Determine the [x, y] coordinate at the center of the cell enclosing the given text.  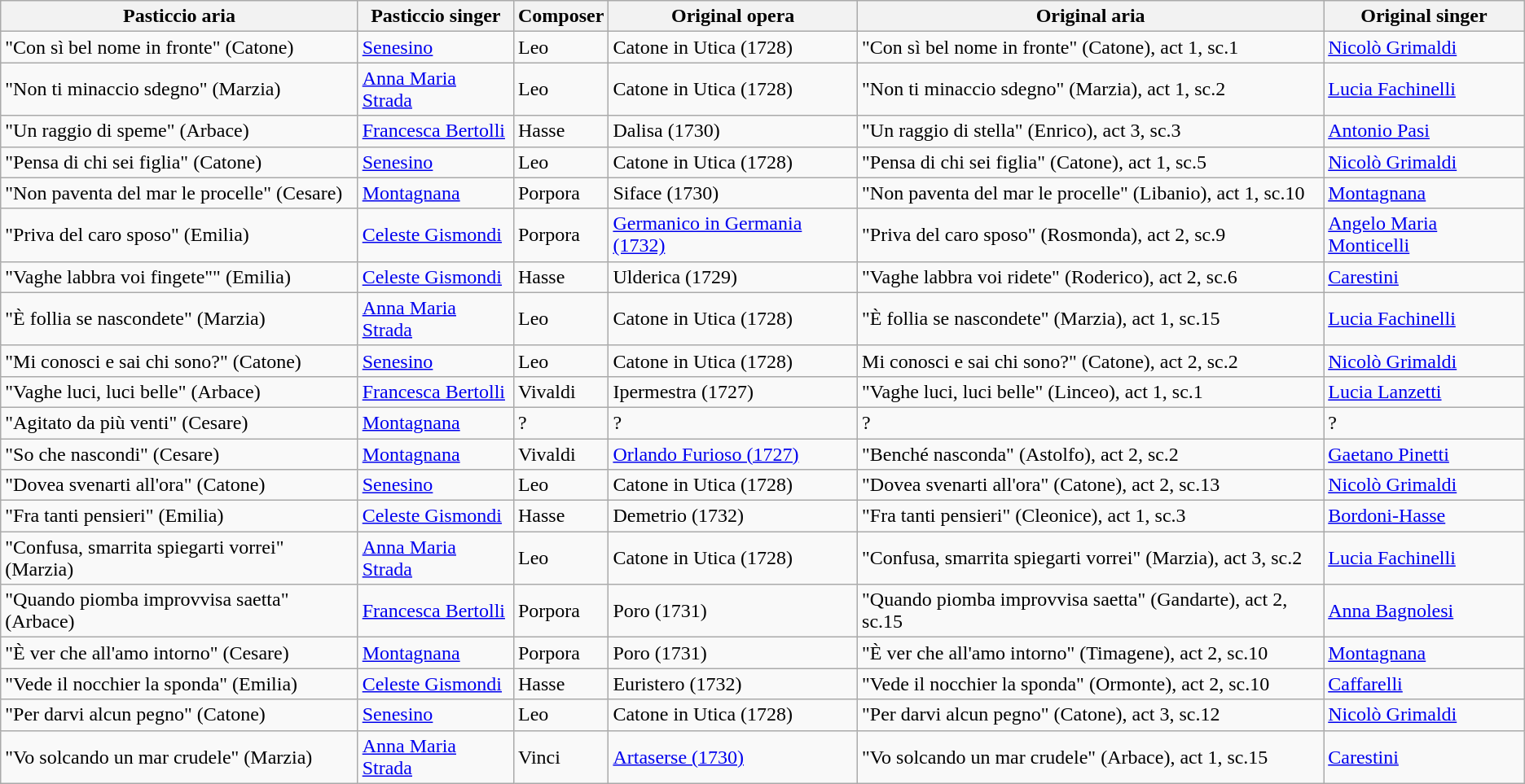
Original singer [1424, 16]
"Priva del caro sposo" (Emilia) [179, 234]
"Vo solcando un mar crudele" (Arbace), act 1, sc.15 [1091, 757]
"È ver che all'amo intorno" (Timagene), act 2, sc.10 [1091, 653]
Gaetano Pinetti [1424, 453]
Mi conosci e sai chi sono?" (Catone), act 2, sc.2 [1091, 361]
"Vaghe luci, luci belle" (Arbace) [179, 392]
"Per darvi alcun pegno" (Catone) [179, 715]
"Confusa, smarrita spiegarti vorrei" (Marzia) [179, 558]
Angelo Maria Monticelli [1424, 234]
"Non ti minaccio sdegno" (Marzia), act 1, sc.2 [1091, 90]
"Dovea svenarti all'ora" (Catone), act 2, sc.13 [1091, 485]
Euristero (1732) [733, 684]
Composer [560, 16]
"È ver che all'amo intorno" (Cesare) [179, 653]
Pasticcio singer [435, 16]
"Non paventa del mar le procelle" (Libanio), act 1, sc.10 [1091, 193]
Ipermestra (1727) [733, 392]
"Vaghe labbra voi fingete"" (Emilia) [179, 277]
"È follia se nascondete" (Marzia), act 1, sc.15 [1091, 319]
Orlando Furioso (1727) [733, 453]
Anna Bagnolesi [1424, 611]
Vinci [560, 757]
"Benché nasconda" (Astolfo), act 2, sc.2 [1091, 453]
"Pensa di chi sei figlia" (Catone) [179, 162]
"Dovea svenarti all'ora" (Catone) [179, 485]
"Vo solcando un mar crudele" (Marzia) [179, 757]
"Vaghe labbra voi ridete" (Roderico), act 2, sc.6 [1091, 277]
"Fra tanti pensieri" (Cleonice), act 1, sc.3 [1091, 516]
Ulderica (1729) [733, 277]
Original opera [733, 16]
"Mi conosci e sai chi sono?" (Catone) [179, 361]
"Vede il nocchier la sponda" (Emilia) [179, 684]
"Confusa, smarrita spiegarti vorrei" (Marzia), act 3, sc.2 [1091, 558]
"È follia se nascondete" (Marzia) [179, 319]
"Vede il nocchier la sponda" (Ormonte), act 2, sc.10 [1091, 684]
Artaserse (1730) [733, 757]
Germanico in Germania (1732) [733, 234]
"Agitato da più venti" (Cesare) [179, 423]
Siface (1730) [733, 193]
"Pensa di chi sei figlia" (Catone), act 1, sc.5 [1091, 162]
"Fra tanti pensieri" (Emilia) [179, 516]
"Non ti minaccio sdegno" (Marzia) [179, 90]
"Per darvi alcun pegno" (Catone), act 3, sc.12 [1091, 715]
"Con sì bel nome in fronte" (Catone) [179, 47]
"So che nascondi" (Cesare) [179, 453]
"Con sì bel nome in fronte" (Catone), act 1, sc.1 [1091, 47]
"Un raggio di stella" (Enrico), act 3, sc.3 [1091, 131]
"Vaghe luci, luci belle" (Linceo), act 1, sc.1 [1091, 392]
"Quando piomba improvvisa saetta" (Arbace) [179, 611]
"Quando piomba improvvisa saetta" (Gandarte), act 2, sc.15 [1091, 611]
"Priva del caro sposo" (Rosmonda), act 2, sc.9 [1091, 234]
Lucia Lanzetti [1424, 392]
Dalisa (1730) [733, 131]
"Non paventa del mar le procelle" (Cesare) [179, 193]
"Un raggio di speme" (Arbace) [179, 131]
Demetrio (1732) [733, 516]
Bordoni-Hasse [1424, 516]
Caffarelli [1424, 684]
Pasticcio aria [179, 16]
Antonio Pasi [1424, 131]
Original aria [1091, 16]
